Scan for the cell matching the given text and deliver its (x, y) coordinate at center. 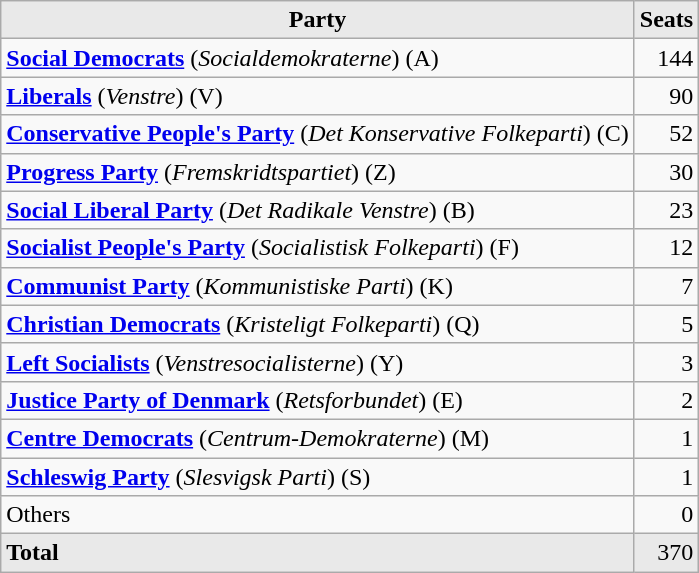
Progress Party (Fremskridtspartiet) (Z) (318, 172)
Social Democrats (Socialdemokraterne) (A) (318, 58)
Party (318, 20)
Christian Democrats (Kristeligt Folkeparti) (Q) (318, 324)
Total (318, 553)
Communist Party (Kommunistiske Parti) (K) (318, 286)
Schleswig Party (Slesvigsk Parti) (S) (318, 477)
30 (666, 172)
144 (666, 58)
Social Liberal Party (Det Radikale Venstre) (B) (318, 210)
Left Socialists (Venstresocialisterne) (Y) (318, 362)
52 (666, 134)
7 (666, 286)
Socialist People's Party (Socialistisk Folkeparti) (F) (318, 248)
0 (666, 515)
3 (666, 362)
Seats (666, 20)
5 (666, 324)
2 (666, 400)
Centre Democrats (Centrum-Demokraterne) (M) (318, 438)
Conservative People's Party (Det Konservative Folkeparti) (C) (318, 134)
23 (666, 210)
370 (666, 553)
90 (666, 96)
Justice Party of Denmark (Retsforbundet) (E) (318, 400)
Liberals (Venstre) (V) (318, 96)
Others (318, 515)
12 (666, 248)
